From the cell containing the given text, extract its center point as (X, Y) coordinate. 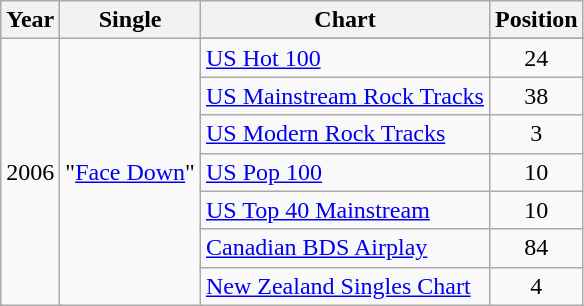
US Modern Rock Tracks (344, 134)
24 (536, 58)
84 (536, 248)
Position (536, 20)
Year (30, 20)
US Hot 100 (344, 58)
Chart (344, 20)
New Zealand Singles Chart (344, 286)
US Mainstream Rock Tracks (344, 96)
2006 (30, 172)
US Top 40 Mainstream (344, 210)
38 (536, 96)
4 (536, 286)
3 (536, 134)
Single (130, 20)
US Pop 100 (344, 172)
Canadian BDS Airplay (344, 248)
"Face Down" (130, 172)
